Output the [x, y] coordinate of the center of the cell containing the given text.  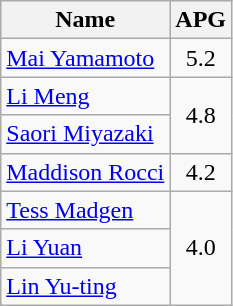
Maddison Rocci [86, 172]
Li Yuan [86, 248]
APG [201, 20]
4.2 [201, 172]
Li Meng [86, 96]
Lin Yu-ting [86, 286]
Saori Miyazaki [86, 134]
5.2 [201, 58]
4.0 [201, 248]
Name [86, 20]
4.8 [201, 115]
Tess Madgen [86, 210]
Mai Yamamoto [86, 58]
